Scan for the cell matching the given text and deliver its (X, Y) coordinate at center. 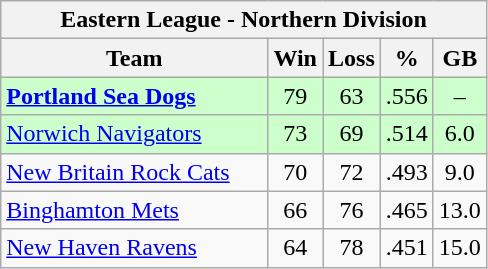
% (406, 58)
.451 (406, 248)
New Britain Rock Cats (134, 172)
9.0 (460, 172)
Eastern League - Northern Division (244, 20)
Norwich Navigators (134, 134)
Portland Sea Dogs (134, 96)
Loss (351, 58)
.514 (406, 134)
79 (296, 96)
Win (296, 58)
New Haven Ravens (134, 248)
66 (296, 210)
– (460, 96)
15.0 (460, 248)
.465 (406, 210)
Binghamton Mets (134, 210)
72 (351, 172)
GB (460, 58)
.556 (406, 96)
63 (351, 96)
73 (296, 134)
70 (296, 172)
13.0 (460, 210)
6.0 (460, 134)
.493 (406, 172)
69 (351, 134)
64 (296, 248)
78 (351, 248)
Team (134, 58)
76 (351, 210)
